Determine the [X, Y] coordinate at the center of the cell enclosing the given text.  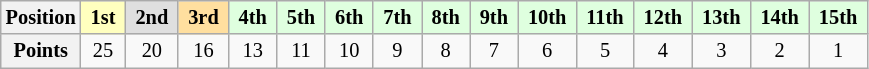
6th [349, 17]
Position [41, 17]
20 [152, 51]
7 [494, 51]
5th [301, 17]
9th [494, 17]
6 [547, 51]
1st [104, 17]
3 [721, 51]
1 [838, 51]
2 [779, 51]
3rd [203, 17]
10 [349, 51]
13th [721, 17]
12th [663, 17]
4 [663, 51]
8th [446, 17]
2nd [152, 17]
13 [253, 51]
5 [604, 51]
15th [838, 17]
Points [41, 51]
8 [446, 51]
9 [397, 51]
11th [604, 17]
11 [301, 51]
25 [104, 51]
4th [253, 17]
10th [547, 17]
14th [779, 17]
7th [397, 17]
16 [203, 51]
